Provide the [x, y] coordinate of the cell's center where the given text is located.  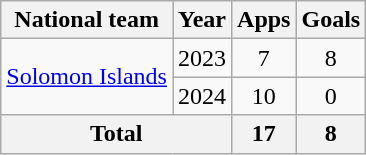
Apps [264, 20]
Goals [331, 20]
Solomon Islands [87, 77]
7 [264, 58]
0 [331, 96]
National team [87, 20]
Total [116, 134]
2023 [202, 58]
Year [202, 20]
17 [264, 134]
2024 [202, 96]
10 [264, 96]
